Extract the [X, Y] coordinate from the center of the cell holding the provided text.  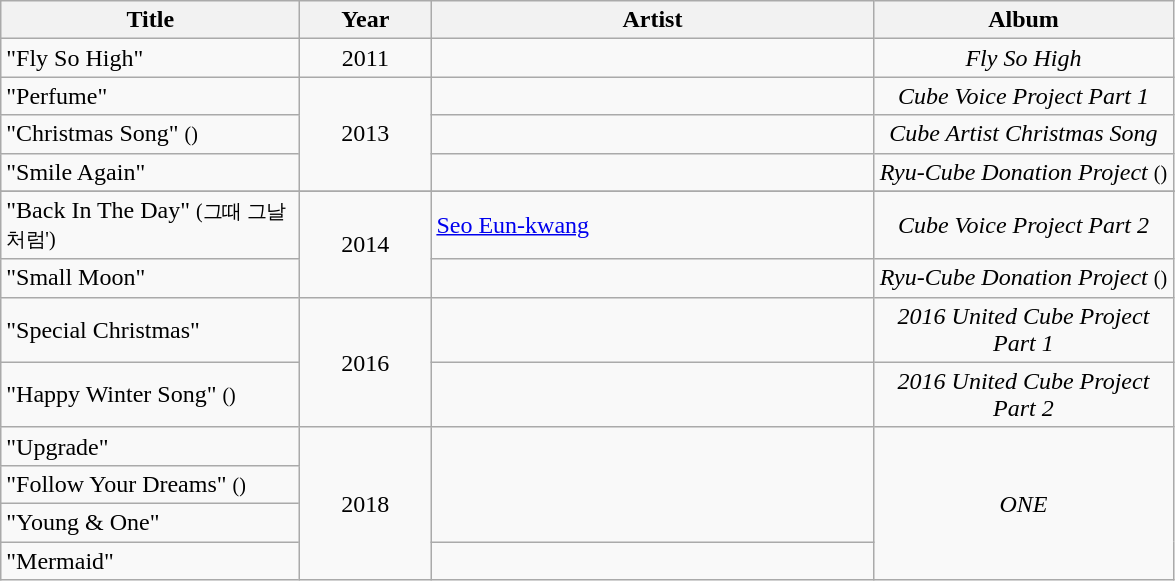
"Fly So High" [150, 58]
"Back In The Day" (그때 그날처럼') [150, 225]
"Special Christmas" [150, 330]
"Perfume" [150, 96]
Cube Artist Christmas Song [1024, 134]
Title [150, 20]
"Mermaid" [150, 561]
"Happy Winter Song" () [150, 394]
2016 United Cube Project Part 1 [1024, 330]
"Young & One" [150, 522]
Album [1024, 20]
2014 [366, 244]
"Christmas Song" () [150, 134]
Fly So High [1024, 58]
"Upgrade" [150, 446]
"Smile Again" [150, 172]
Year [366, 20]
Cube Voice Project Part 1 [1024, 96]
2011 [366, 58]
2018 [366, 503]
Artist [652, 20]
Cube Voice Project Part 2 [1024, 225]
"Small Moon" [150, 278]
2013 [366, 134]
"Follow Your Dreams" () [150, 484]
Seo Eun-kwang [652, 225]
ONE [1024, 503]
2016 United Cube Project Part 2 [1024, 394]
2016 [366, 362]
